From the cell containing the given text, extract its center point as (X, Y) coordinate. 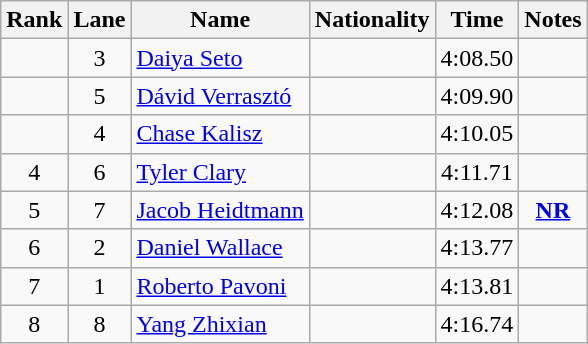
Yang Zhixian (220, 324)
Name (220, 20)
Tyler Clary (220, 172)
1 (100, 286)
Notes (553, 20)
Lane (100, 20)
4:09.90 (477, 96)
Nationality (372, 20)
4:10.05 (477, 134)
4:11.71 (477, 172)
Daniel Wallace (220, 248)
4:13.77 (477, 248)
NR (553, 210)
Jacob Heidtmann (220, 210)
4:12.08 (477, 210)
4:08.50 (477, 58)
2 (100, 248)
4:16.74 (477, 324)
Time (477, 20)
Daiya Seto (220, 58)
Roberto Pavoni (220, 286)
3 (100, 58)
Chase Kalisz (220, 134)
Rank (34, 20)
4:13.81 (477, 286)
Dávid Verrasztó (220, 96)
